Locate the cell with the specified text and output its [x, y] center coordinate. 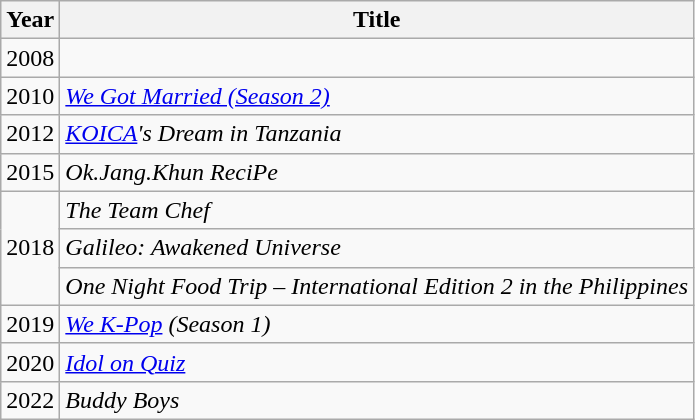
The Team Chef [377, 210]
Title [377, 20]
2010 [30, 96]
KOICA's Dream in Tanzania [377, 134]
We Got Married (Season 2) [377, 96]
2022 [30, 400]
One Night Food Trip – International Edition 2 in the Philippines [377, 286]
2008 [30, 58]
We K-Pop (Season 1) [377, 324]
2015 [30, 172]
2019 [30, 324]
2012 [30, 134]
Galileo: Awakened Universe [377, 248]
Year [30, 20]
Idol on Quiz [377, 362]
Ok.Jang.Khun ReciPe [377, 172]
2020 [30, 362]
Buddy Boys [377, 400]
2018 [30, 248]
